Extract the (x, y) coordinate from the center of the cell holding the provided text.  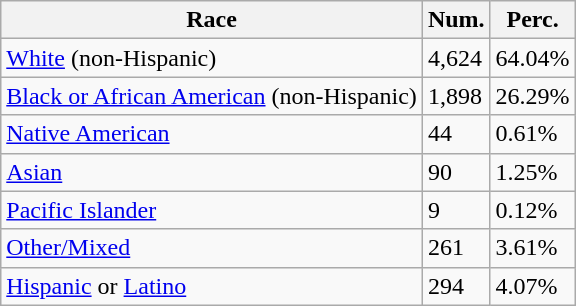
Asian (212, 172)
Num. (456, 20)
Race (212, 20)
Perc. (532, 20)
1,898 (456, 96)
4,624 (456, 58)
Hispanic or Latino (212, 286)
White (non-Hispanic) (212, 58)
Other/Mixed (212, 248)
0.61% (532, 134)
3.61% (532, 248)
4.07% (532, 286)
64.04% (532, 58)
26.29% (532, 96)
261 (456, 248)
0.12% (532, 210)
Native American (212, 134)
Pacific Islander (212, 210)
44 (456, 134)
294 (456, 286)
9 (456, 210)
1.25% (532, 172)
90 (456, 172)
Black or African American (non-Hispanic) (212, 96)
